Find where the given text appears and provide that cell's center as (x, y) coordinate. 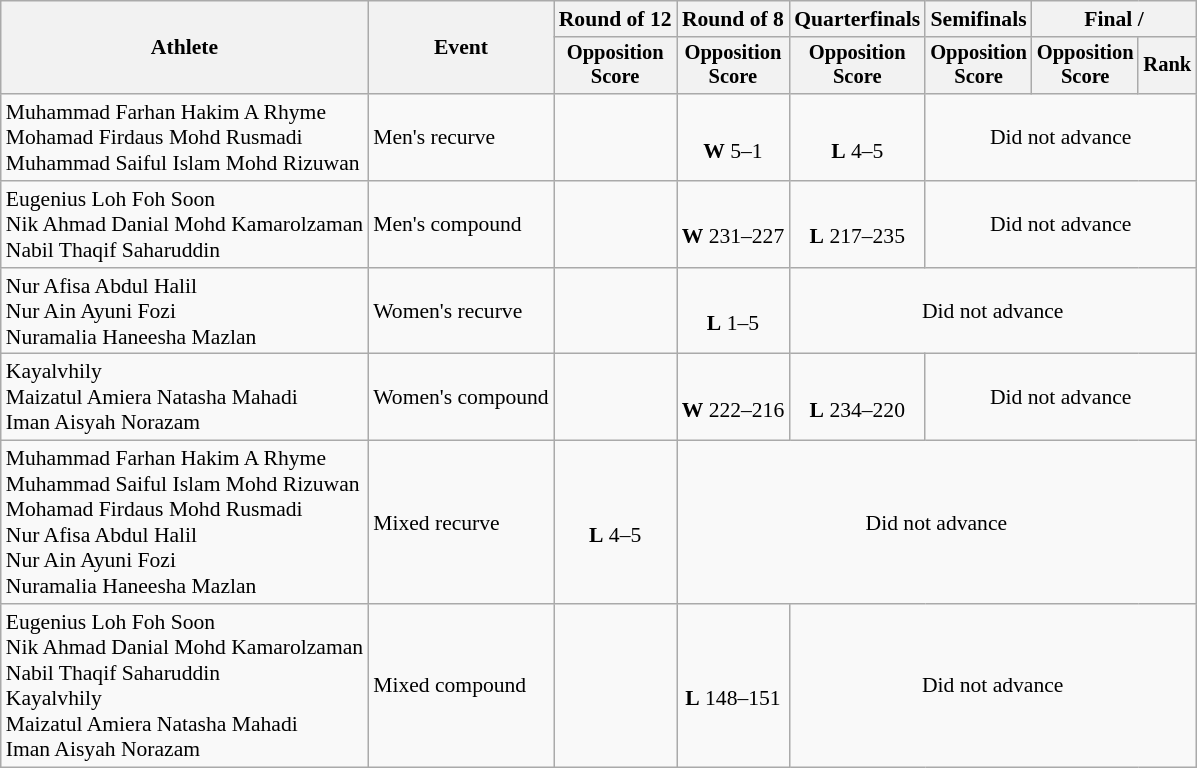
Event (461, 48)
Rank (1167, 66)
Women's recurve (461, 312)
Muhammad Farhan Hakim A Rhyme Mohamad Firdaus Mohd Rusmadi Muhammad Saiful Islam Mohd Rizuwan (184, 138)
Round of 8 (734, 19)
Athlete (184, 48)
Mixed compound (461, 686)
Eugenius Loh Foh Soon Nik Ahmad Danial Mohd Kamarolzaman Nabil Thaqif Saharuddin (184, 224)
Kayalvhily Maizatul Amiera Natasha Mahadi Iman Aisyah Norazam (184, 398)
Eugenius Loh Foh Soon Nik Ahmad Danial Mohd Kamarolzaman Nabil Thaqif Saharuddin Kayalvhily Maizatul Amiera Natasha Mahadi Iman Aisyah Norazam (184, 686)
Round of 12 (616, 19)
L 234–220 (857, 398)
Men's recurve (461, 138)
Nur Afisa Abdul Halil Nur Ain Ayuni Fozi Nuramalia Haneesha Mazlan (184, 312)
Quarterfinals (857, 19)
L 1–5 (734, 312)
L 148–151 (734, 686)
W 5–1 (734, 138)
Mixed recurve (461, 522)
Final / (1114, 19)
L 217–235 (857, 224)
Men's compound (461, 224)
Semifinals (978, 19)
W 222–216 (734, 398)
Women's compound (461, 398)
W 231–227 (734, 224)
